Search for the cell housing the specified text and yield its [x, y] center coordinate. 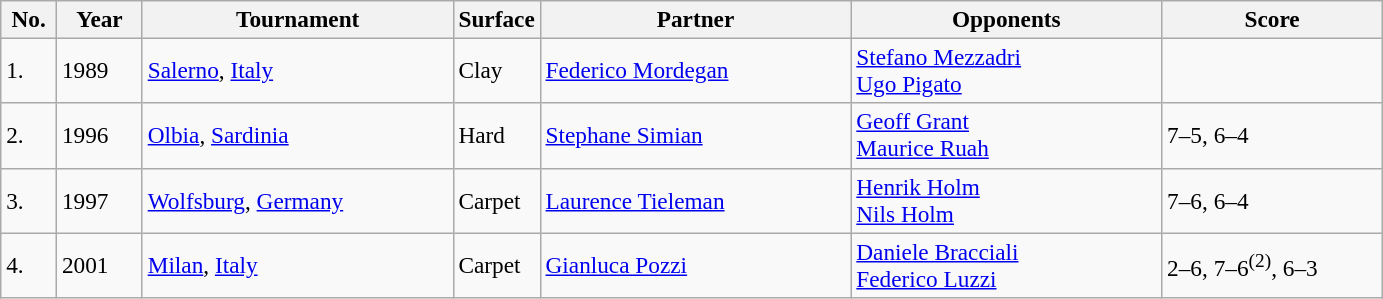
Stephane Simian [696, 136]
2001 [100, 264]
Partner [696, 19]
Hard [496, 136]
1. [29, 70]
1989 [100, 70]
7–6, 6–4 [1272, 200]
Federico Mordegan [696, 70]
1996 [100, 136]
Stefano Mezzadri Ugo Pigato [1006, 70]
4. [29, 264]
Henrik Holm Nils Holm [1006, 200]
Olbia, Sardinia [298, 136]
Surface [496, 19]
Gianluca Pozzi [696, 264]
1997 [100, 200]
Daniele Bracciali Federico Luzzi [1006, 264]
No. [29, 19]
Wolfsburg, Germany [298, 200]
Salerno, Italy [298, 70]
2. [29, 136]
Tournament [298, 19]
Geoff Grant Maurice Ruah [1006, 136]
Clay [496, 70]
3. [29, 200]
Year [100, 19]
Score [1272, 19]
Milan, Italy [298, 264]
Opponents [1006, 19]
2–6, 7–6(2), 6–3 [1272, 264]
7–5, 6–4 [1272, 136]
Laurence Tieleman [696, 200]
